Determine the [x, y] coordinate at the center of the cell enclosing the given text.  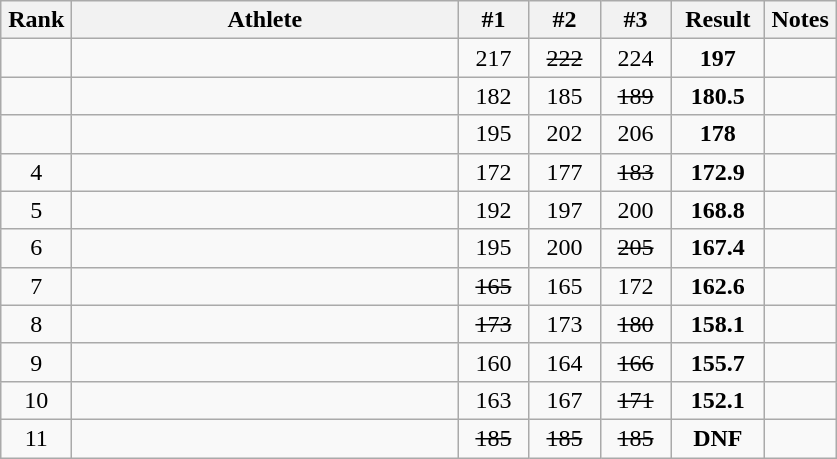
Rank [36, 20]
189 [636, 96]
11 [36, 438]
7 [36, 286]
177 [564, 172]
224 [636, 58]
160 [494, 362]
217 [494, 58]
222 [564, 58]
171 [636, 400]
180 [636, 324]
Result [718, 20]
163 [494, 400]
202 [564, 134]
182 [494, 96]
168.8 [718, 210]
205 [636, 248]
#1 [494, 20]
162.6 [718, 286]
167 [564, 400]
6 [36, 248]
166 [636, 362]
178 [718, 134]
Athlete [265, 20]
172.9 [718, 172]
#2 [564, 20]
167.4 [718, 248]
152.1 [718, 400]
4 [36, 172]
5 [36, 210]
DNF [718, 438]
#3 [636, 20]
164 [564, 362]
10 [36, 400]
180.5 [718, 96]
158.1 [718, 324]
206 [636, 134]
9 [36, 362]
Notes [800, 20]
183 [636, 172]
8 [36, 324]
155.7 [718, 362]
192 [494, 210]
